Search for the cell housing the specified text and yield its [X, Y] center coordinate. 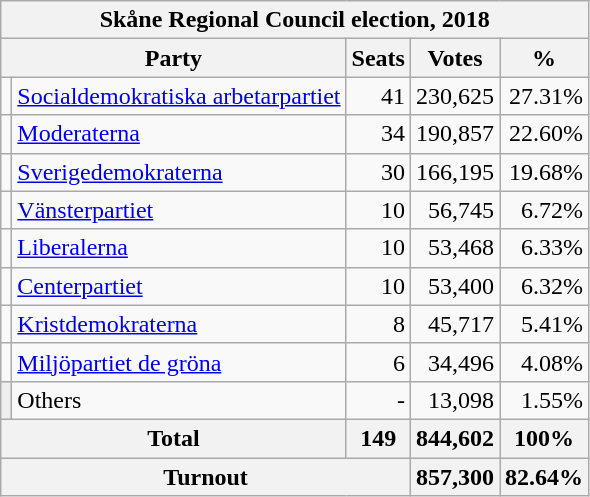
% [544, 58]
34,496 [454, 362]
Sverigedemokraterna [179, 172]
41 [378, 96]
5.41% [544, 324]
166,195 [454, 172]
22.60% [544, 134]
30 [378, 172]
Miljöpartiet de gröna [179, 362]
82.64% [544, 477]
190,857 [454, 134]
Socialdemokratiska arbetarpartiet [179, 96]
8 [378, 324]
Votes [454, 58]
Moderaterna [179, 134]
53,400 [454, 286]
1.55% [544, 400]
149 [378, 438]
- [378, 400]
6.32% [544, 286]
6.72% [544, 210]
Vänsterpartiet [179, 210]
100% [544, 438]
Kristdemokraterna [179, 324]
19.68% [544, 172]
857,300 [454, 477]
45,717 [454, 324]
34 [378, 134]
Others [179, 400]
Liberalerna [179, 248]
56,745 [454, 210]
53,468 [454, 248]
Party [174, 58]
Total [174, 438]
6.33% [544, 248]
Skåne Regional Council election, 2018 [295, 20]
4.08% [544, 362]
Turnout [206, 477]
6 [378, 362]
27.31% [544, 96]
Seats [378, 58]
13,098 [454, 400]
230,625 [454, 96]
844,602 [454, 438]
Centerpartiet [179, 286]
